Find where the given text appears and provide that cell's center as (X, Y) coordinate. 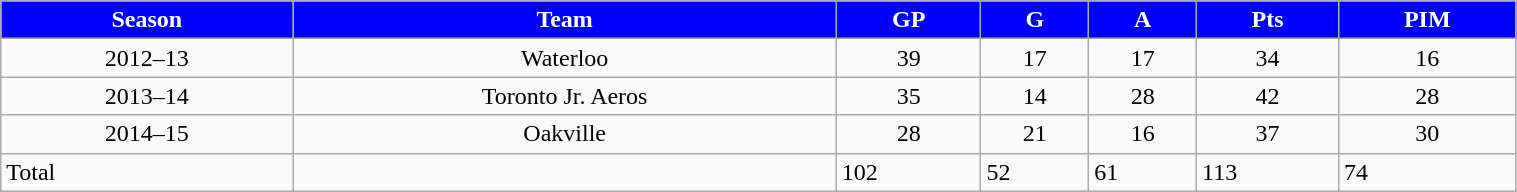
G (1035, 20)
A (1143, 20)
Team (564, 20)
2012–13 (147, 58)
113 (1268, 172)
102 (908, 172)
Season (147, 20)
35 (908, 96)
52 (1035, 172)
Waterloo (564, 58)
21 (1035, 134)
37 (1268, 134)
2013–14 (147, 96)
Pts (1268, 20)
61 (1143, 172)
34 (1268, 58)
42 (1268, 96)
2014–15 (147, 134)
Toronto Jr. Aeros (564, 96)
14 (1035, 96)
30 (1427, 134)
39 (908, 58)
74 (1427, 172)
PIM (1427, 20)
Oakville (564, 134)
GP (908, 20)
Total (147, 172)
